Output the [X, Y] coordinate of the center of the cell containing the given text.  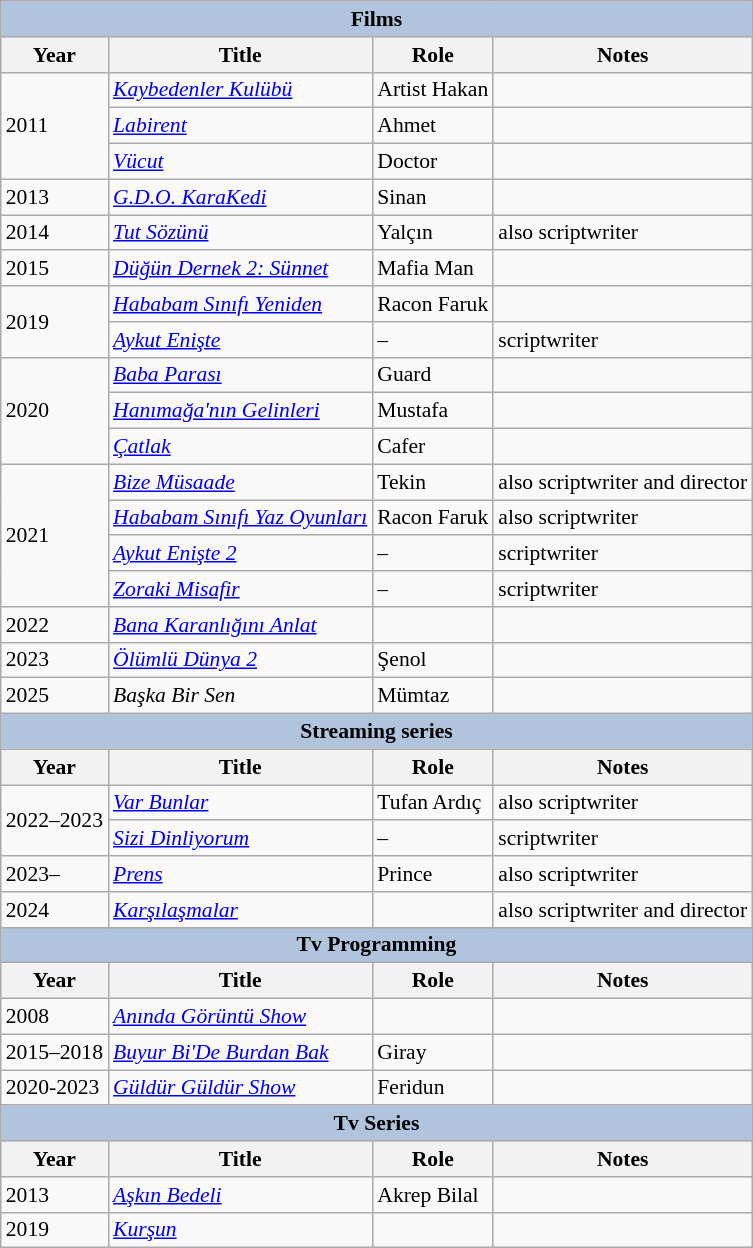
Bize Müsaade [240, 482]
Tv Programming [376, 945]
Labirent [240, 126]
Mümtaz [432, 696]
Prince [432, 874]
Hanımağa'nın Gelinleri [240, 411]
Prens [240, 874]
2020 [54, 410]
Streaming series [376, 732]
Mustafa [432, 411]
Tv Series [376, 1124]
2011 [54, 126]
Kaybedenler Kulübü [240, 90]
Mafia Man [432, 269]
Yalçın [432, 233]
2023 [54, 660]
Kurşun [240, 1230]
Giray [432, 1052]
Karşılaşmalar [240, 910]
Tut Sözünü [240, 233]
Düğün Dernek 2: Sünnet [240, 269]
Ölümlü Dünya 2 [240, 660]
Zoraki Misafir [240, 589]
Cafer [432, 447]
2015 [54, 269]
Doctor [432, 162]
Bana Karanlığını Anlat [240, 625]
2014 [54, 233]
2021 [54, 535]
Ahmet [432, 126]
Hababam Sınıfı Yaz Oyunları [240, 518]
2022 [54, 625]
2023– [54, 874]
Aykut Enişte 2 [240, 554]
Baba Parası [240, 375]
2020-2023 [54, 1088]
2022–2023 [54, 820]
Akrep Bilal [432, 1195]
G.D.O. KaraKedi [240, 197]
Şenol [432, 660]
Anında Görüntü Show [240, 1017]
Güldür Güldür Show [240, 1088]
Buyur Bi'De Burdan Bak [240, 1052]
Tufan Ardıç [432, 803]
Sinan [432, 197]
Tekin [432, 482]
Başka Bir Sen [240, 696]
Guard [432, 375]
Feridun [432, 1088]
Hababam Sınıfı Yeniden [240, 304]
2008 [54, 1017]
2024 [54, 910]
Çatlak [240, 447]
Vücut [240, 162]
2025 [54, 696]
2015–2018 [54, 1052]
Films [376, 19]
Aşkın Bedeli [240, 1195]
Aykut Enişte [240, 340]
Sizi Dinliyorum [240, 839]
Artist Hakan [432, 90]
Var Bunlar [240, 803]
